Extract the [x, y] coordinate from the center of the cell holding the provided text.  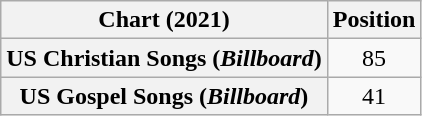
85 [374, 58]
Chart (2021) [164, 20]
US Christian Songs (Billboard) [164, 58]
Position [374, 20]
41 [374, 96]
US Gospel Songs (Billboard) [164, 96]
